Locate the cell with the specified text and output its (x, y) center coordinate. 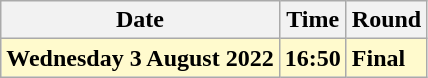
16:50 (312, 58)
Round (386, 20)
Final (386, 58)
Time (312, 20)
Date (140, 20)
Wednesday 3 August 2022 (140, 58)
